From the cell containing the given text, extract its center point as (X, Y) coordinate. 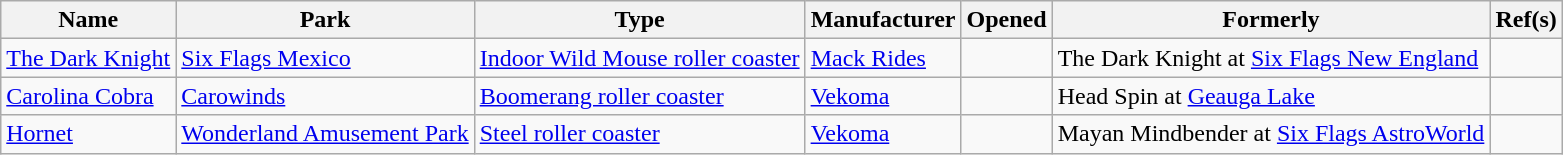
Mayan Mindbender at Six Flags AstroWorld (1271, 134)
Type (640, 20)
Carolina Cobra (88, 96)
Manufacturer (883, 20)
Formerly (1271, 20)
Boomerang roller coaster (640, 96)
Mack Rides (883, 58)
Ref(s) (1526, 20)
Park (325, 20)
Opened (1006, 20)
Six Flags Mexico (325, 58)
Name (88, 20)
Hornet (88, 134)
Indoor Wild Mouse roller coaster (640, 58)
Head Spin at Geauga Lake (1271, 96)
Wonderland Amusement Park (325, 134)
Carowinds (325, 96)
Steel roller coaster (640, 134)
The Dark Knight at Six Flags New England (1271, 58)
The Dark Knight (88, 58)
